From the cell containing the given text, extract its center point as (x, y) coordinate. 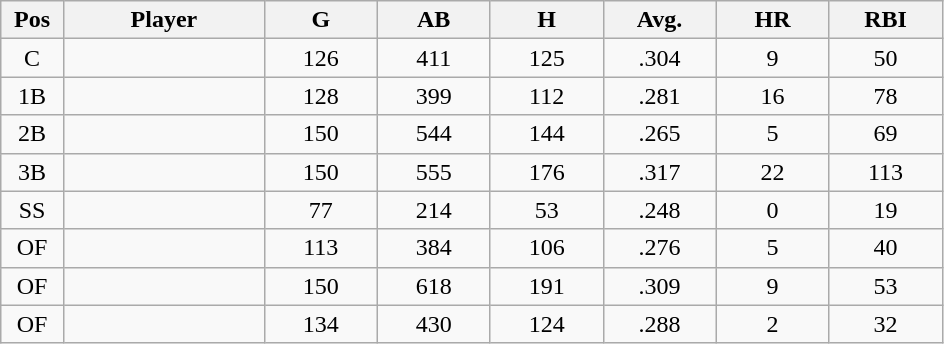
430 (434, 324)
134 (320, 324)
1B (32, 96)
.281 (660, 96)
C (32, 58)
191 (546, 286)
106 (546, 248)
112 (546, 96)
126 (320, 58)
124 (546, 324)
50 (886, 58)
.248 (660, 210)
40 (886, 248)
2B (32, 134)
399 (434, 96)
618 (434, 286)
G (320, 20)
.317 (660, 172)
SS (32, 210)
544 (434, 134)
AB (434, 20)
3B (32, 172)
214 (434, 210)
HR (772, 20)
H (546, 20)
144 (546, 134)
555 (434, 172)
Pos (32, 20)
.304 (660, 58)
78 (886, 96)
.288 (660, 324)
411 (434, 58)
19 (886, 210)
2 (772, 324)
176 (546, 172)
0 (772, 210)
125 (546, 58)
16 (772, 96)
384 (434, 248)
77 (320, 210)
RBI (886, 20)
Player (164, 20)
.309 (660, 286)
32 (886, 324)
128 (320, 96)
69 (886, 134)
.265 (660, 134)
.276 (660, 248)
22 (772, 172)
Avg. (660, 20)
